Capture the cell that displays the provided text and extract its [X, Y] central coordinate. 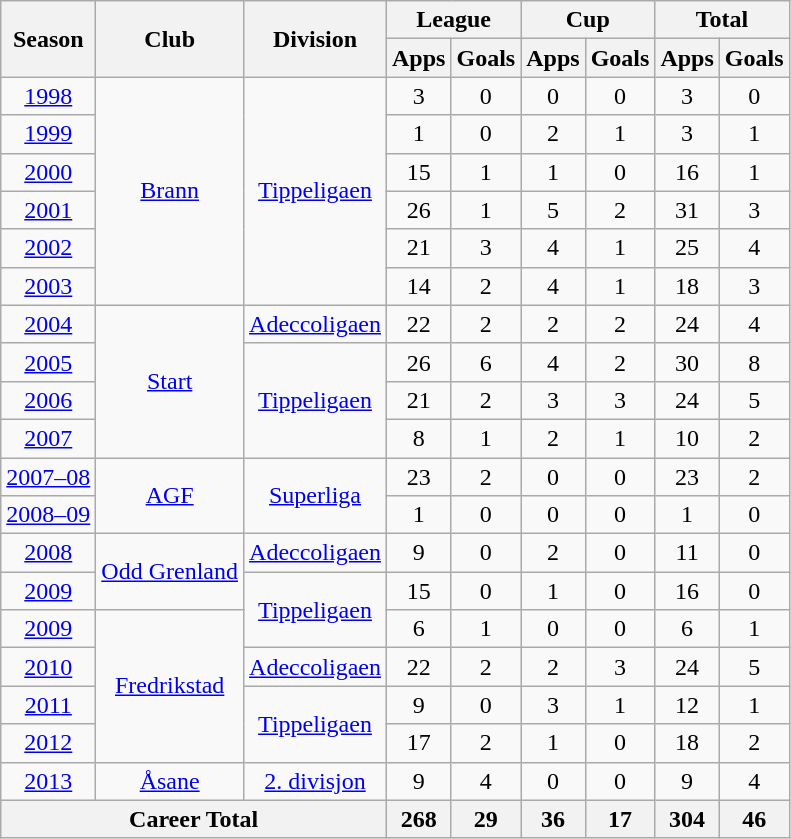
Cup [588, 20]
2008–09 [48, 515]
1999 [48, 134]
2001 [48, 210]
League [454, 20]
2010 [48, 667]
36 [553, 819]
2. divisjon [316, 781]
Club [170, 39]
2012 [48, 743]
Division [316, 39]
2005 [48, 362]
2008 [48, 553]
10 [687, 438]
30 [687, 362]
2003 [48, 286]
2006 [48, 400]
Career Total [194, 819]
2002 [48, 248]
25 [687, 248]
AGF [170, 496]
Odd Grenland [170, 572]
Total [722, 20]
14 [419, 286]
Brann [170, 191]
Start [170, 381]
2007 [48, 438]
Season [48, 39]
304 [687, 819]
2000 [48, 172]
2004 [48, 324]
1998 [48, 96]
12 [687, 705]
2013 [48, 781]
46 [754, 819]
2011 [48, 705]
31 [687, 210]
2007–08 [48, 477]
Åsane [170, 781]
Fredrikstad [170, 686]
29 [486, 819]
11 [687, 553]
268 [419, 819]
Superliga [316, 496]
